Extract the (x, y) coordinate from the center of the cell holding the provided text.  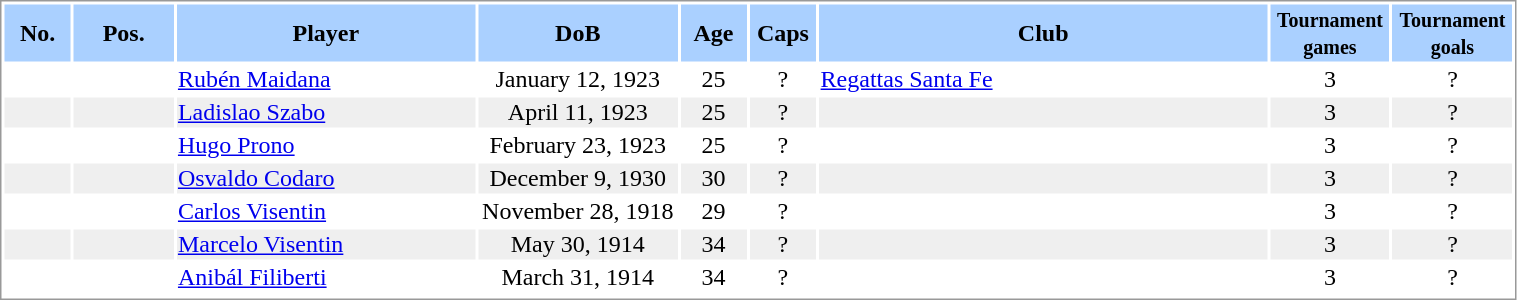
November 28, 1918 (578, 211)
May 30, 1914 (578, 245)
January 12, 1923 (578, 79)
Caps (783, 32)
Rubén Maidana (326, 79)
Marcelo Visentin (326, 245)
Osvaldo Codaro (326, 179)
No. (37, 32)
Regattas Santa Fe (1043, 79)
April 11, 1923 (578, 113)
December 9, 1930 (578, 179)
29 (713, 211)
Carlos Visentin (326, 211)
Tournamentgoals (1453, 32)
Player (326, 32)
DoB (578, 32)
Tournamentgames (1330, 32)
Pos. (124, 32)
30 (713, 179)
Hugo Prono (326, 145)
February 23, 1923 (578, 145)
Ladislao Szabo (326, 113)
Club (1043, 32)
Age (713, 32)
March 31, 1914 (578, 277)
Anibál Filiberti (326, 277)
